Locate the cell with the specified text and output its [x, y] center coordinate. 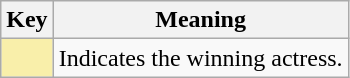
Meaning [200, 20]
Key [27, 20]
Indicates the winning actress. [200, 58]
